Provide the (X, Y) coordinate of the cell's center where the given text is located.  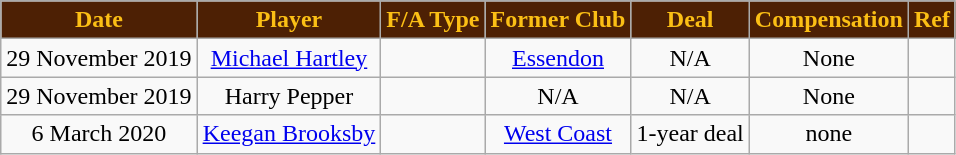
Former Club (558, 20)
Deal (690, 20)
Player (289, 20)
Date (99, 20)
Compensation (828, 20)
6 March 2020 (99, 134)
Michael Hartley (289, 58)
Ref (932, 20)
Essendon (558, 58)
Keegan Brooksby (289, 134)
F/A Type (433, 20)
1-year deal (690, 134)
West Coast (558, 134)
Harry Pepper (289, 96)
none (828, 134)
